Provide the (X, Y) coordinate of the cell's center where the given text is located.  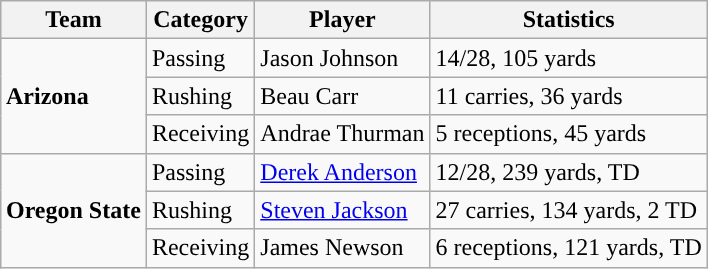
James Newson (342, 248)
14/28, 105 yards (568, 58)
6 receptions, 121 yards, TD (568, 248)
Player (342, 20)
Derek Anderson (342, 172)
Andrae Thurman (342, 134)
Steven Jackson (342, 210)
Category (200, 20)
Statistics (568, 20)
5 receptions, 45 yards (568, 134)
Arizona (73, 96)
Team (73, 20)
Beau Carr (342, 96)
Jason Johnson (342, 58)
11 carries, 36 yards (568, 96)
27 carries, 134 yards, 2 TD (568, 210)
12/28, 239 yards, TD (568, 172)
Oregon State (73, 210)
